Search for the cell housing the specified text and yield its [x, y] center coordinate. 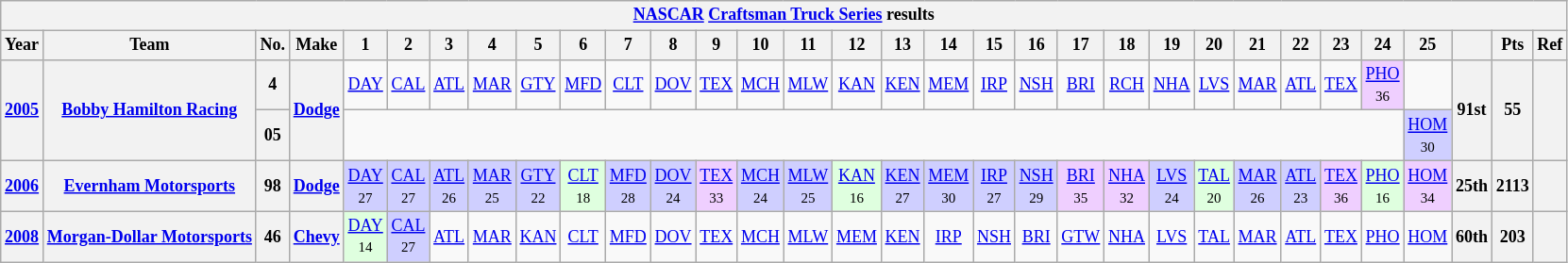
NSH29 [1037, 186]
MAR26 [1257, 186]
Make [316, 45]
CAL [408, 85]
NASCAR Craftsman Truck Series results [784, 15]
98 [272, 186]
KAN16 [857, 186]
15 [995, 45]
3 [449, 45]
RCH [1127, 85]
12 [857, 45]
GTW [1081, 237]
HOM34 [1427, 186]
22 [1301, 45]
19 [1172, 45]
MLW25 [808, 186]
1 [365, 45]
PHO36 [1382, 85]
Bobby Hamilton Racing [149, 109]
24 [1382, 45]
Chevy [316, 237]
No. [272, 45]
16 [1037, 45]
Ref [1550, 45]
2005 [23, 109]
PHO [1382, 237]
GTY22 [538, 186]
6 [583, 45]
MEM30 [949, 186]
2006 [23, 186]
MAR25 [492, 186]
2 [408, 45]
LVS24 [1172, 186]
MCH24 [761, 186]
ATL26 [449, 186]
PHO16 [1382, 186]
DOV24 [673, 186]
IRP27 [995, 186]
TEX36 [1341, 186]
TAL20 [1214, 186]
2008 [23, 237]
20 [1214, 45]
HOM30 [1427, 136]
BRI35 [1081, 186]
13 [902, 45]
14 [949, 45]
KEN27 [902, 186]
MFD28 [629, 186]
DAY14 [365, 237]
5 [538, 45]
GTY [538, 85]
7 [629, 45]
Year [23, 45]
25th [1473, 186]
11 [808, 45]
TAL [1214, 237]
Morgan-Dollar Motorsports [149, 237]
203 [1512, 237]
23 [1341, 45]
HOM [1427, 237]
Evernham Motorsports [149, 186]
CLT18 [583, 186]
10 [761, 45]
25 [1427, 45]
46 [272, 237]
DAY27 [365, 186]
05 [272, 136]
8 [673, 45]
ATL23 [1301, 186]
55 [1512, 109]
Team [149, 45]
17 [1081, 45]
60th [1473, 237]
91st [1473, 109]
18 [1127, 45]
TEX33 [717, 186]
NHA32 [1127, 186]
Pts [1512, 45]
9 [717, 45]
DAY [365, 85]
21 [1257, 45]
2113 [1512, 186]
